Return the (x, y) coordinate for the center point of the cell that contains the specified text.  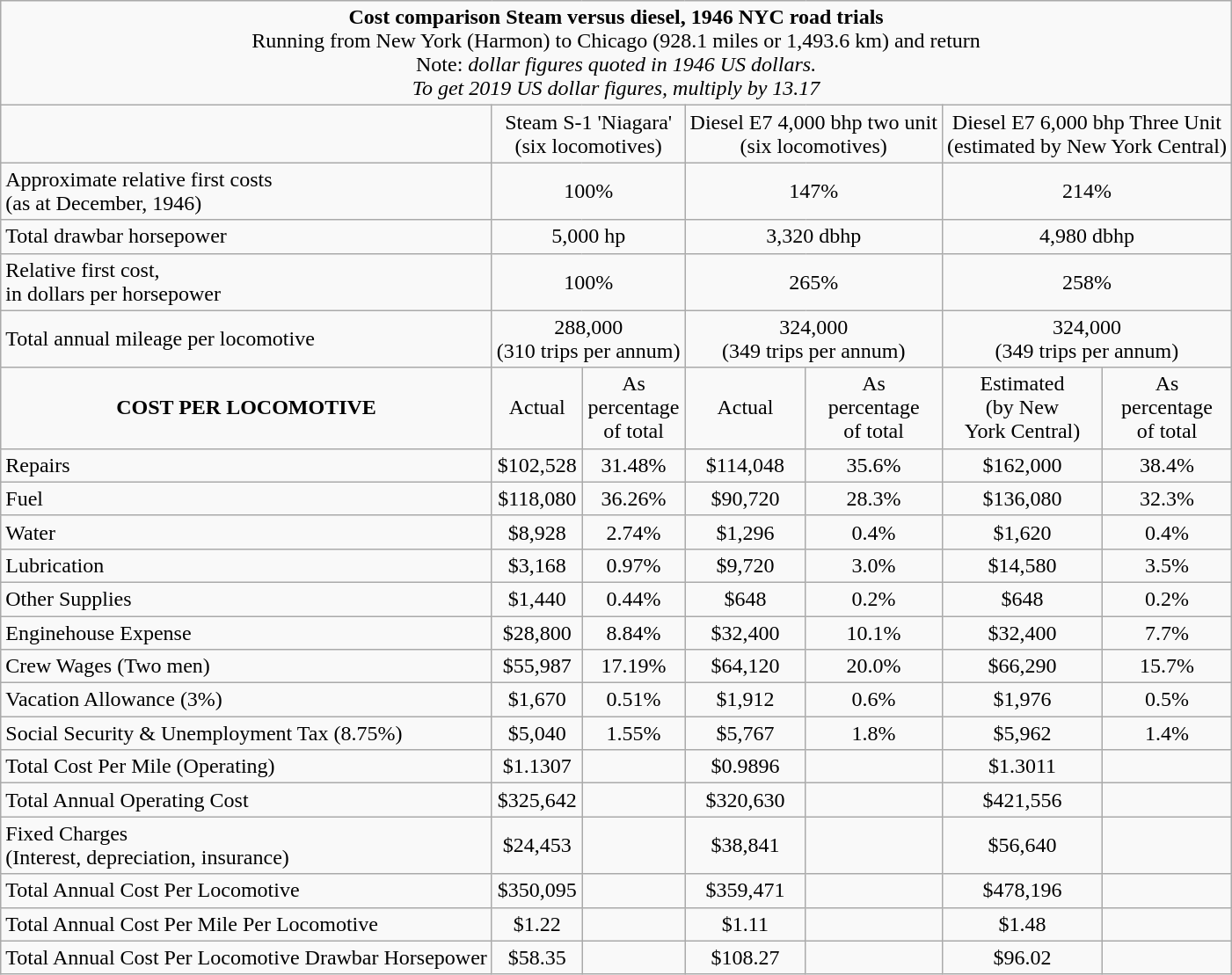
$38,841 (746, 846)
288,000 (310 trips per annum) (588, 339)
2.74% (633, 532)
$55,987 (536, 666)
$24,453 (536, 846)
Fixed Charges (Interest, depreciation, insurance) (246, 846)
0.44% (633, 599)
Enginehouse Expense (246, 632)
$90,720 (746, 498)
4,980 dbhp (1087, 236)
$162,000 (1022, 465)
$58.35 (536, 957)
3.5% (1168, 565)
COST PER LOCOMOTIVE (246, 408)
$5,040 (536, 733)
214% (1087, 192)
$1.22 (536, 924)
Crew Wages (Two men) (246, 666)
28.3% (874, 498)
$96.02 (1022, 957)
35.6% (874, 465)
$9,720 (746, 565)
$5,767 (746, 733)
Diesel E7 6,000 bhp Three Unit (estimated by New York Central) (1087, 134)
Fuel (246, 498)
$478,196 (1022, 891)
1.4% (1168, 733)
Total Annual Cost Per Mile Per Locomotive (246, 924)
Total drawbar horsepower (246, 236)
$1,620 (1022, 532)
147% (813, 192)
15.7% (1168, 666)
5,000 hp (588, 236)
Estimated (by New York Central) (1022, 408)
$1,440 (536, 599)
1.8% (874, 733)
$359,471 (746, 891)
$1,670 (536, 700)
Diesel E7 4,000 bhp two unit (six locomotives) (813, 134)
$1.11 (746, 924)
$325,642 (536, 800)
$118,080 (536, 498)
3.0% (874, 565)
$0.9896 (746, 767)
10.1% (874, 632)
$14,580 (1022, 565)
$421,556 (1022, 800)
17.19% (633, 666)
$136,080 (1022, 498)
36.26% (633, 498)
$102,528 (536, 465)
Repairs (246, 465)
265% (813, 281)
Social Security & Unemployment Tax (8.75%) (246, 733)
Relative first cost, in dollars per horsepower (246, 281)
$1,976 (1022, 700)
7.7% (1168, 632)
Other Supplies (246, 599)
8.84% (633, 632)
32.3% (1168, 498)
$5,962 (1022, 733)
$28,800 (536, 632)
20.0% (874, 666)
Lubrication (246, 565)
Total Annual Cost Per Locomotive (246, 891)
$1,296 (746, 532)
$350,095 (536, 891)
$1,912 (746, 700)
$320,630 (746, 800)
Vacation Allowance (3%) (246, 700)
$56,640 (1022, 846)
3,320 dbhp (813, 236)
38.4% (1168, 465)
258% (1087, 281)
0.6% (874, 700)
$1.48 (1022, 924)
Total annual mileage per locomotive (246, 339)
0.51% (633, 700)
$66,290 (1022, 666)
$8,928 (536, 532)
31.48% (633, 465)
$1.3011 (1022, 767)
Steam S-1 'Niagara' (six locomotives) (588, 134)
$114,048 (746, 465)
$64,120 (746, 666)
$3,168 (536, 565)
Water (246, 532)
1.55% (633, 733)
$108.27 (746, 957)
0.5% (1168, 700)
Total Annual Cost Per Locomotive Drawbar Horsepower (246, 957)
Total Cost Per Mile (Operating) (246, 767)
$1.1307 (536, 767)
Total Annual Operating Cost (246, 800)
Approximate relative first costs (as at December, 1946) (246, 192)
0.97% (633, 565)
